Locate the cell with the specified text and output its [x, y] center coordinate. 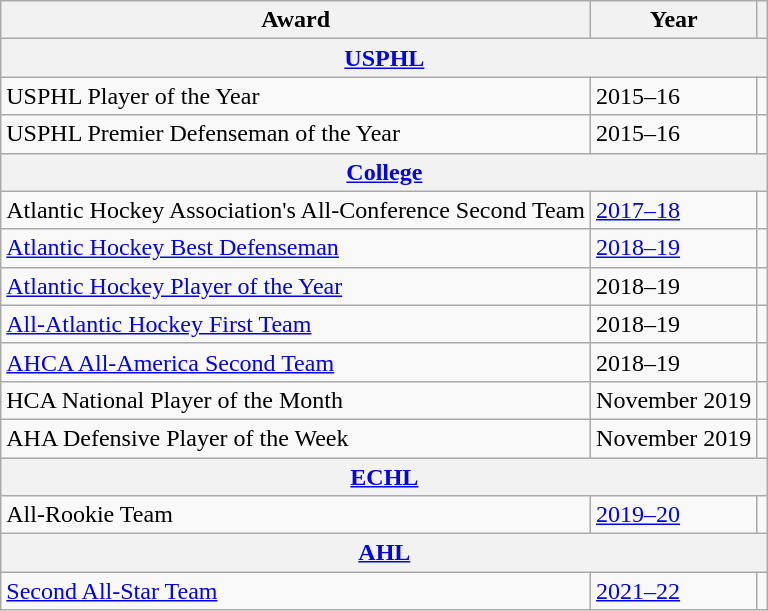
2017–18 [674, 210]
2019–20 [674, 515]
AHL [384, 553]
AHCA All-America Second Team [296, 362]
2021–22 [674, 591]
All-Rookie Team [296, 515]
USPHL [384, 58]
AHA Defensive Player of the Week [296, 438]
Award [296, 20]
Atlantic Hockey Player of the Year [296, 286]
Atlantic Hockey Best Defenseman [296, 248]
Atlantic Hockey Association's All-Conference Second Team [296, 210]
USPHL Premier Defenseman of the Year [296, 134]
College [384, 172]
All-Atlantic Hockey First Team [296, 324]
Year [674, 20]
HCA National Player of the Month [296, 400]
USPHL Player of the Year [296, 96]
ECHL [384, 477]
Second All-Star Team [296, 591]
